For the text-containing cell, return its midpoint in [x, y] coordinate format. 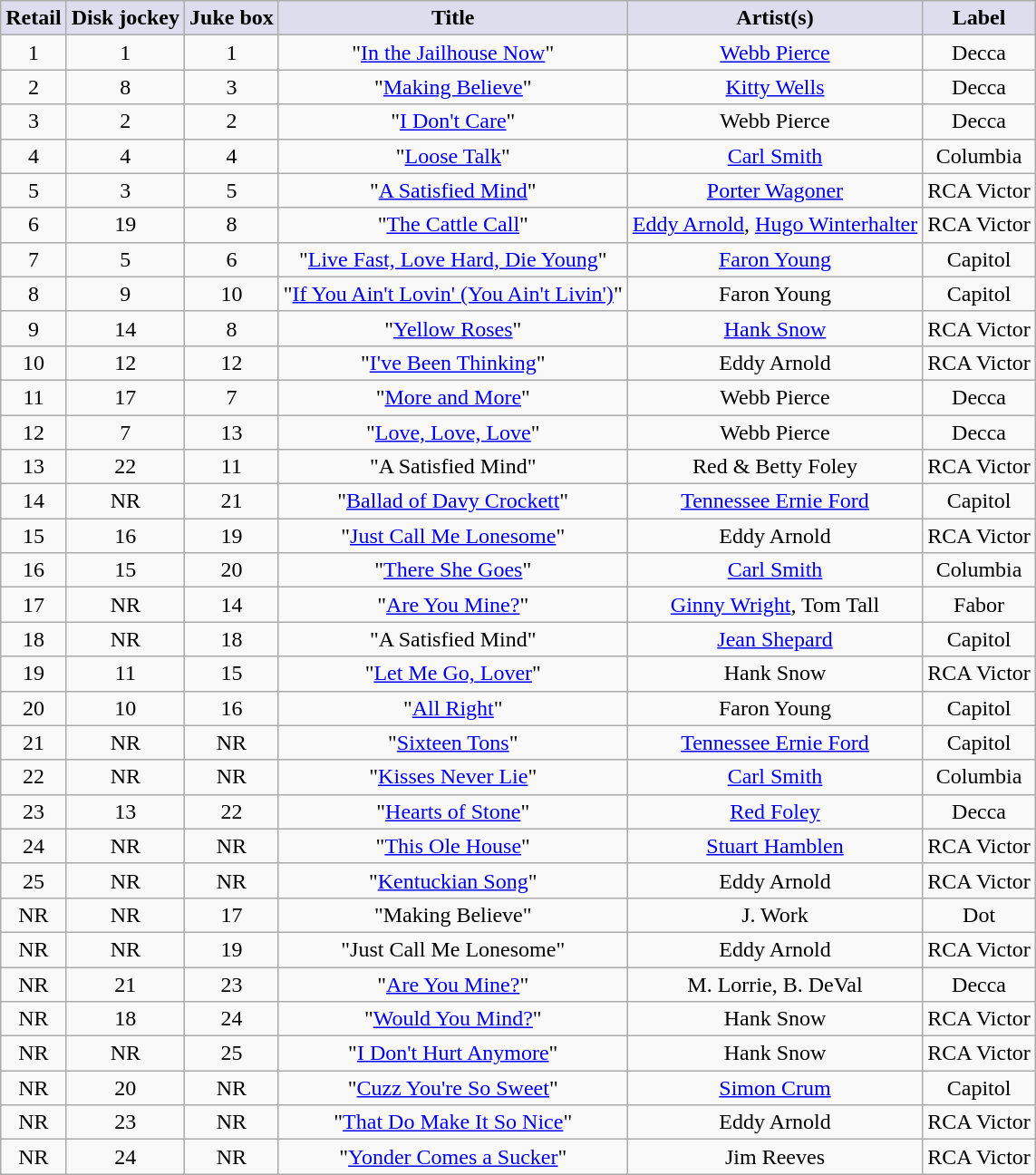
Title [453, 18]
"This Ole House" [453, 846]
Porter Wagoner [775, 190]
Jean Shepard [775, 639]
Retail [34, 18]
Stuart Hamblen [775, 846]
"Yellow Roses" [453, 328]
"I Don't Care" [453, 121]
Simon Crum [775, 1088]
Jim Reeves [775, 1157]
Ginny Wright, Tom Tall [775, 605]
Red & Betty Foley [775, 467]
"Loose Talk" [453, 156]
"Kentuckian Song" [453, 880]
M. Lorrie, B. DeVal [775, 984]
Dot [979, 915]
J. Work [775, 915]
"Sixteen Tons" [453, 743]
"Ballad of Davy Crockett" [453, 501]
Eddy Arnold, Hugo Winterhalter [775, 225]
"If You Ain't Lovin' (You Ain't Livin')" [453, 294]
Fabor [979, 605]
"All Right" [453, 708]
"Yonder Comes a Sucker" [453, 1157]
Disk jockey [125, 18]
"Live Fast, Love Hard, Die Young" [453, 259]
"I've Been Thinking" [453, 363]
"In the Jailhouse Now" [453, 53]
"There She Goes" [453, 570]
Juke box [232, 18]
"Love, Love, Love" [453, 432]
"Would You Mind?" [453, 1019]
"The Cattle Call" [453, 225]
"Let Me Go, Lover" [453, 674]
Red Foley [775, 811]
"Cuzz You're So Sweet" [453, 1088]
Kitty Wells [775, 87]
"More and More" [453, 397]
Label [979, 18]
"Kisses Never Lie" [453, 777]
"Hearts of Stone" [453, 811]
"I Don't Hurt Anymore" [453, 1054]
Artist(s) [775, 18]
"That Do Make It So Nice" [453, 1122]
